Scan for the cell matching the given text and deliver its (x, y) coordinate at center. 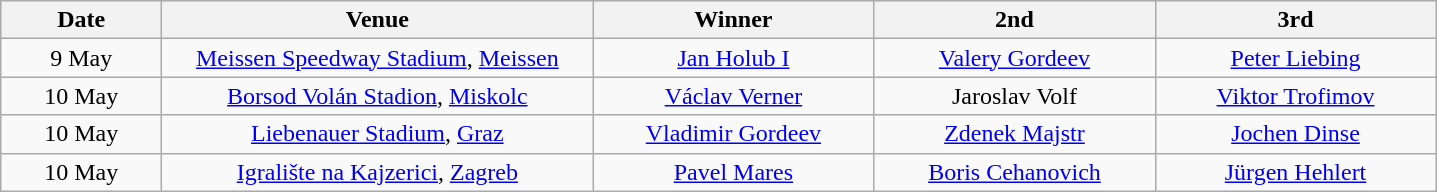
Jaroslav Volf (1014, 96)
Valery Gordeev (1014, 58)
Liebenauer Stadium, Graz (378, 134)
Date (82, 20)
9 May (82, 58)
Peter Liebing (1296, 58)
Zdenek Majstr (1014, 134)
Borsod Volán Stadion, Miskolc (378, 96)
Boris Cehanovich (1014, 172)
Jan Holub I (734, 58)
Vladimir Gordeev (734, 134)
Venue (378, 20)
Viktor Trofimov (1296, 96)
Igralište na Kajzerici, Zagreb (378, 172)
3rd (1296, 20)
2nd (1014, 20)
Meissen Speedway Stadium, Meissen (378, 58)
Jürgen Hehlert (1296, 172)
Pavel Mares (734, 172)
Winner (734, 20)
Jochen Dinse (1296, 134)
Václav Verner (734, 96)
